From the cell containing the given text, extract its center point as [X, Y] coordinate. 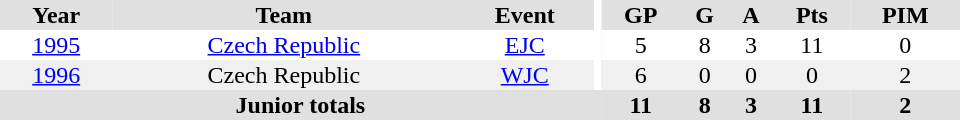
G [705, 15]
GP [641, 15]
A [752, 15]
Year [56, 15]
Junior totals [300, 105]
WJC [524, 75]
6 [641, 75]
EJC [524, 45]
Team [284, 15]
5 [641, 45]
PIM [905, 15]
1996 [56, 75]
Pts [812, 15]
Event [524, 15]
1995 [56, 45]
